Search for the cell housing the specified text and yield its (x, y) center coordinate. 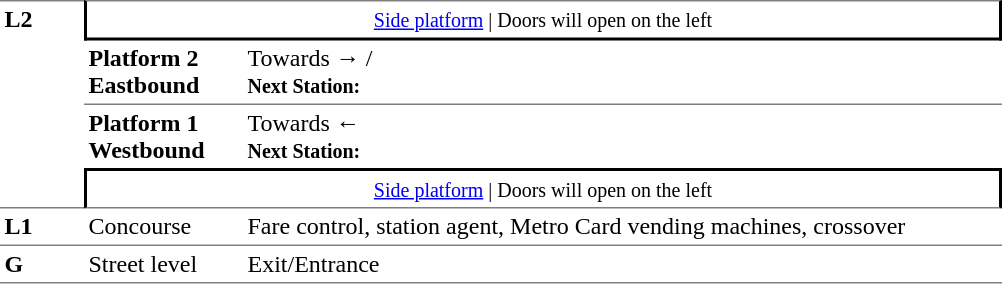
Fare control, station agent, Metro Card vending machines, crossover (622, 226)
Towards ← Next Station: (622, 136)
Platform 1Westbound (164, 136)
L2 (42, 104)
G (42, 264)
Street level (164, 264)
L1 (42, 226)
Towards → / Next Station: (622, 72)
Platform 2Eastbound (164, 72)
Concourse (164, 226)
Exit/Entrance (622, 264)
